Return [x, y] of the center of cell containing provided text 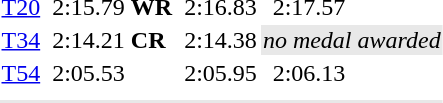
no medal awarded [352, 40]
T34 [21, 40]
2:06.13 [356, 73]
T54 [21, 73]
2:14.38 [221, 40]
2:05.95 [221, 73]
2:14.21 CR [112, 40]
2:05.53 [112, 73]
